For the text-containing cell, return its midpoint in (X, Y) coordinate format. 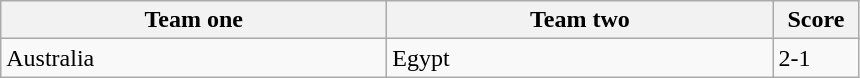
2-1 (816, 58)
Team two (580, 20)
Score (816, 20)
Australia (194, 58)
Team one (194, 20)
Egypt (580, 58)
